Return (X, Y) of the center of cell containing provided text 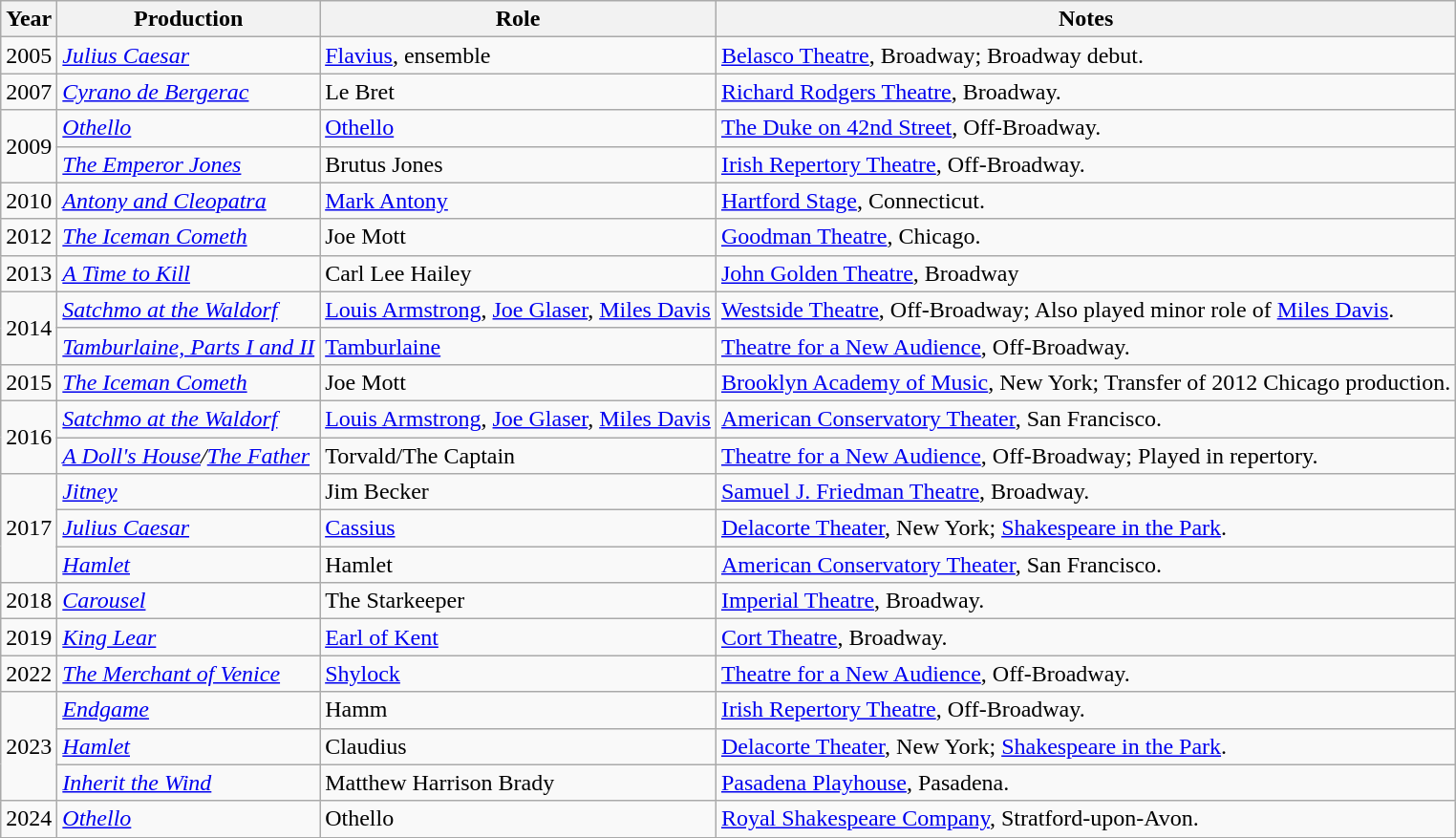
Matthew Harrison Brady (518, 783)
A Doll's House/The Father (189, 456)
Claudius (518, 746)
Richard Rodgers Theatre, Broadway. (1085, 92)
Inherit the Wind (189, 783)
The Merchant of Venice (189, 674)
Tamburlaine (518, 346)
Cort Theatre, Broadway. (1085, 637)
2024 (29, 819)
Carousel (189, 601)
Pasadena Playhouse, Pasadena. (1085, 783)
Cyrano de Bergerac (189, 92)
Endgame (189, 710)
The Duke on 42nd Street, Off-Broadway. (1085, 128)
2012 (29, 237)
Hartford Stage, Connecticut. (1085, 201)
Brutus Jones (518, 164)
Year (29, 19)
Tamburlaine, Parts I and II (189, 346)
Jitney (189, 492)
Theatre for a New Audience, Off-Broadway; Played in repertory. (1085, 456)
Shylock (518, 674)
Role (518, 19)
2017 (29, 528)
King Lear (189, 637)
2014 (29, 328)
The Starkeeper (518, 601)
2018 (29, 601)
2023 (29, 746)
2013 (29, 273)
2010 (29, 201)
Belasco Theatre, Broadway; Broadway debut. (1085, 55)
Mark Antony (518, 201)
Jim Becker (518, 492)
Le Bret (518, 92)
Goodman Theatre, Chicago. (1085, 237)
Cassius (518, 528)
2007 (29, 92)
2022 (29, 674)
2009 (29, 146)
Antony and Cleopatra (189, 201)
Imperial Theatre, Broadway. (1085, 601)
Torvald/The Captain (518, 456)
Carl Lee Hailey (518, 273)
Samuel J. Friedman Theatre, Broadway. (1085, 492)
Hamm (518, 710)
2015 (29, 382)
Production (189, 19)
Royal Shakespeare Company, Stratford-upon-Avon. (1085, 819)
Westside Theatre, Off-Broadway; Also played minor role of Miles Davis. (1085, 310)
The Emperor Jones (189, 164)
Flavius, ensemble (518, 55)
2016 (29, 437)
John Golden Theatre, Broadway (1085, 273)
2005 (29, 55)
A Time to Kill (189, 273)
Brooklyn Academy of Music, New York; Transfer of 2012 Chicago production. (1085, 382)
Notes (1085, 19)
Earl of Kent (518, 637)
2019 (29, 637)
